Identify which cell holds the provided text, then report its (x, y) central coordinate. 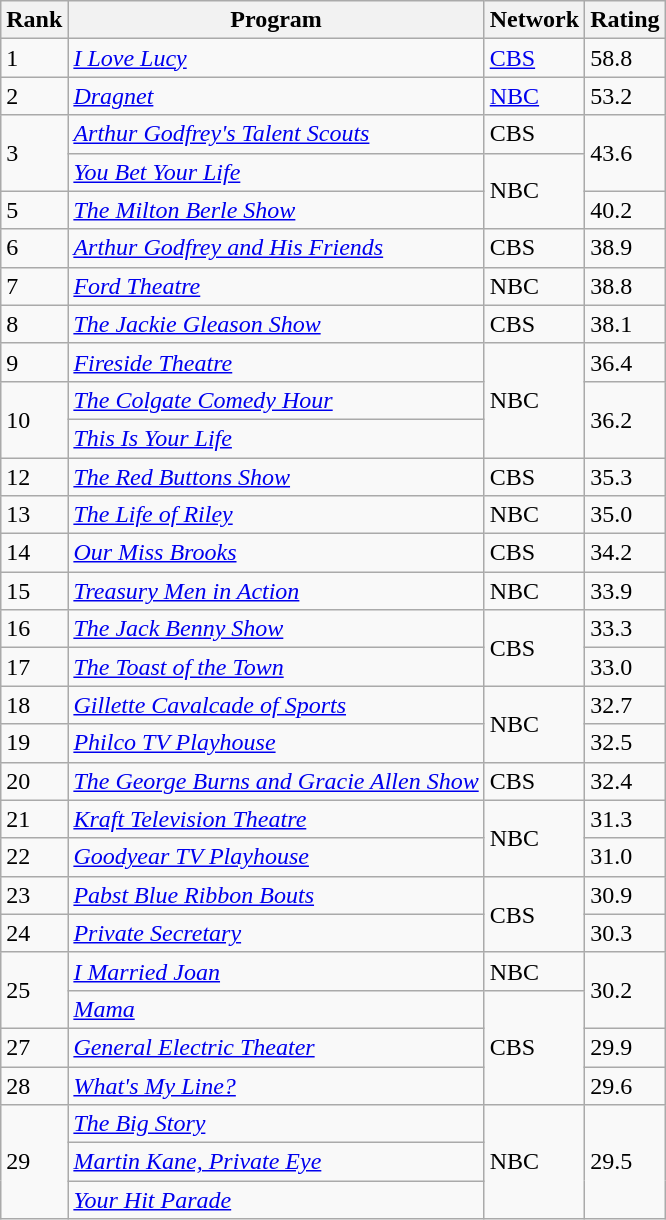
32.7 (625, 705)
15 (34, 591)
Arthur Godfrey and His Friends (276, 248)
32.4 (625, 781)
19 (34, 743)
The Toast of the Town (276, 667)
2 (34, 96)
16 (34, 629)
29.5 (625, 1162)
The George Burns and Gracie Allen Show (276, 781)
30.2 (625, 990)
Kraft Television Theatre (276, 819)
12 (34, 477)
Pabst Blue Ribbon Bouts (276, 895)
13 (34, 515)
27 (34, 1047)
29 (34, 1162)
Fireside Theatre (276, 362)
Private Secretary (276, 933)
1 (34, 58)
38.1 (625, 324)
33.9 (625, 591)
The Jack Benny Show (276, 629)
35.3 (625, 477)
33.0 (625, 667)
34.2 (625, 553)
The Jackie Gleason Show (276, 324)
6 (34, 248)
8 (34, 324)
The Colgate Comedy Hour (276, 400)
Martin Kane, Private Eye (276, 1162)
Program (276, 20)
36.4 (625, 362)
35.0 (625, 515)
43.6 (625, 153)
33.3 (625, 629)
3 (34, 153)
40.2 (625, 210)
28 (34, 1085)
You Bet Your Life (276, 172)
30.3 (625, 933)
Rating (625, 20)
Rank (34, 20)
Arthur Godfrey's Talent Scouts (276, 134)
22 (34, 857)
38.9 (625, 248)
29.6 (625, 1085)
Treasury Men in Action (276, 591)
31.0 (625, 857)
23 (34, 895)
25 (34, 990)
Mama (276, 1009)
I Love Lucy (276, 58)
General Electric Theater (276, 1047)
The Big Story (276, 1124)
17 (34, 667)
5 (34, 210)
21 (34, 819)
Philco TV Playhouse (276, 743)
I Married Joan (276, 971)
This Is Your Life (276, 438)
The Milton Berle Show (276, 210)
Dragnet (276, 96)
7 (34, 286)
29.9 (625, 1047)
What's My Line? (276, 1085)
14 (34, 553)
Our Miss Brooks (276, 553)
58.8 (625, 58)
36.2 (625, 419)
32.5 (625, 743)
20 (34, 781)
The Life of Riley (276, 515)
38.8 (625, 286)
24 (34, 933)
Ford Theatre (276, 286)
The Red Buttons Show (276, 477)
Gillette Cavalcade of Sports (276, 705)
9 (34, 362)
Goodyear TV Playhouse (276, 857)
10 (34, 419)
Your Hit Parade (276, 1200)
Network (534, 20)
53.2 (625, 96)
18 (34, 705)
31.3 (625, 819)
30.9 (625, 895)
